Search for the cell housing the specified text and yield its (X, Y) center coordinate. 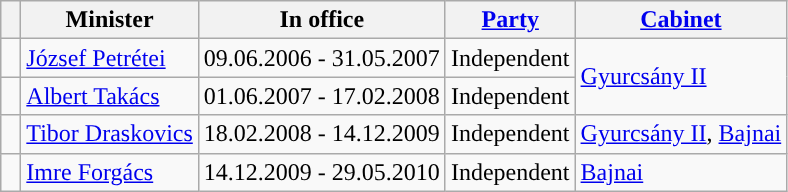
Bajnai (681, 172)
Albert Takács (110, 96)
Gyurcsány II (681, 77)
Minister (110, 20)
Gyurcsány II, Bajnai (681, 134)
Cabinet (681, 20)
01.06.2007 - 17.02.2008 (322, 96)
14.12.2009 - 29.05.2010 (322, 172)
18.02.2008 - 14.12.2009 (322, 134)
Party (510, 20)
Imre Forgács (110, 172)
In office (322, 20)
József Petrétei (110, 58)
09.06.2006 - 31.05.2007 (322, 58)
Tibor Draskovics (110, 134)
